Pinpoint the cell where the given text exists, returning its [x, y] midpoint coordinate. 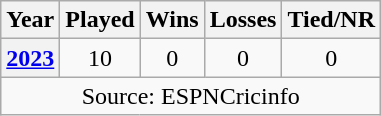
Losses [243, 20]
Tied/NR [332, 20]
Wins [172, 20]
Source: ESPNCricinfo [191, 96]
2023 [30, 58]
Played [100, 20]
Year [30, 20]
10 [100, 58]
